From the cell containing the given text, extract its center point as [X, Y] coordinate. 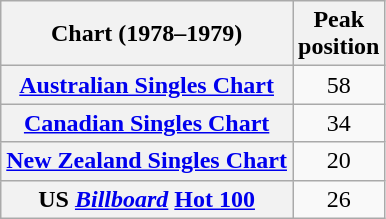
26 [338, 199]
34 [338, 123]
Australian Singles Chart [147, 85]
New Zealand Singles Chart [147, 161]
58 [338, 85]
Chart (1978–1979) [147, 34]
20 [338, 161]
Peakposition [338, 34]
Canadian Singles Chart [147, 123]
US Billboard Hot 100 [147, 199]
